Detect which cell encompasses the target text, then output its (X, Y) center coordinate. 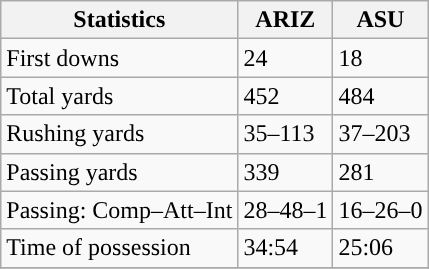
Statistics (120, 20)
ASU (380, 20)
281 (380, 172)
339 (286, 172)
34:54 (286, 248)
16–26–0 (380, 210)
28–48–1 (286, 210)
Rushing yards (120, 134)
35–113 (286, 134)
Total yards (120, 96)
ARIZ (286, 20)
First downs (120, 58)
24 (286, 58)
452 (286, 96)
25:06 (380, 248)
Passing: Comp–Att–Int (120, 210)
18 (380, 58)
Passing yards (120, 172)
Time of possession (120, 248)
37–203 (380, 134)
484 (380, 96)
